Extract the [X, Y] coordinate from the center of the cell holding the provided text.  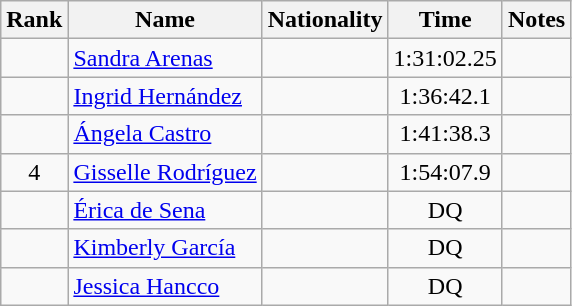
Kimberly García [165, 248]
Rank [34, 20]
1:54:07.9 [445, 172]
Ángela Castro [165, 134]
Sandra Arenas [165, 58]
Notes [536, 20]
Jessica Hancco [165, 286]
Name [165, 20]
Ingrid Hernández [165, 96]
1:31:02.25 [445, 58]
Nationality [325, 20]
Time [445, 20]
1:41:38.3 [445, 134]
Érica de Sena [165, 210]
1:36:42.1 [445, 96]
4 [34, 172]
Gisselle Rodríguez [165, 172]
